Scan for the cell matching the given text and deliver its (x, y) coordinate at center. 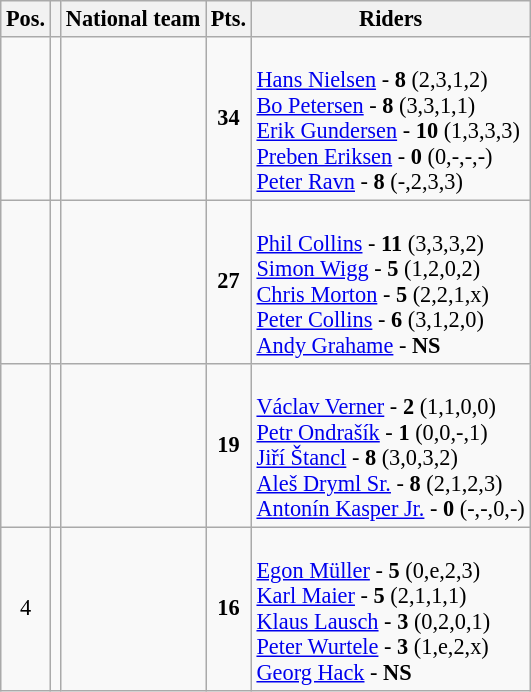
34 (229, 118)
Pts. (229, 19)
19 (229, 444)
Egon Müller - 5 (0,e,2,3) Karl Maier - 5 (2,1,1,1) Klaus Lausch - 3 (0,2,0,1) Peter Wurtele - 3 (1,e,2,x) Georg Hack - NS (390, 608)
Pos. (26, 19)
27 (229, 282)
4 (26, 608)
16 (229, 608)
National team (134, 19)
Phil Collins - 11 (3,3,3,2) Simon Wigg - 5 (1,2,0,2) Chris Morton - 5 (2,2,1,x) Peter Collins - 6 (3,1,2,0) Andy Grahame - NS (390, 282)
Hans Nielsen - 8 (2,3,1,2) Bo Petersen - 8 (3,3,1,1) Erik Gundersen - 10 (1,3,3,3) Preben Eriksen - 0 (0,-,-,-) Peter Ravn - 8 (-,2,3,3) (390, 118)
Riders (390, 19)
Václav Verner - 2 (1,1,0,0) Petr Ondrašík - 1 (0,0,-,1) Jiří Štancl - 8 (3,0,3,2) Aleš Dryml Sr. - 8 (2,1,2,3) Antonín Kasper Jr. - 0 (-,-,0,-) (390, 444)
